Provide the (X, Y) coordinate of the cell's center where the given text is located.  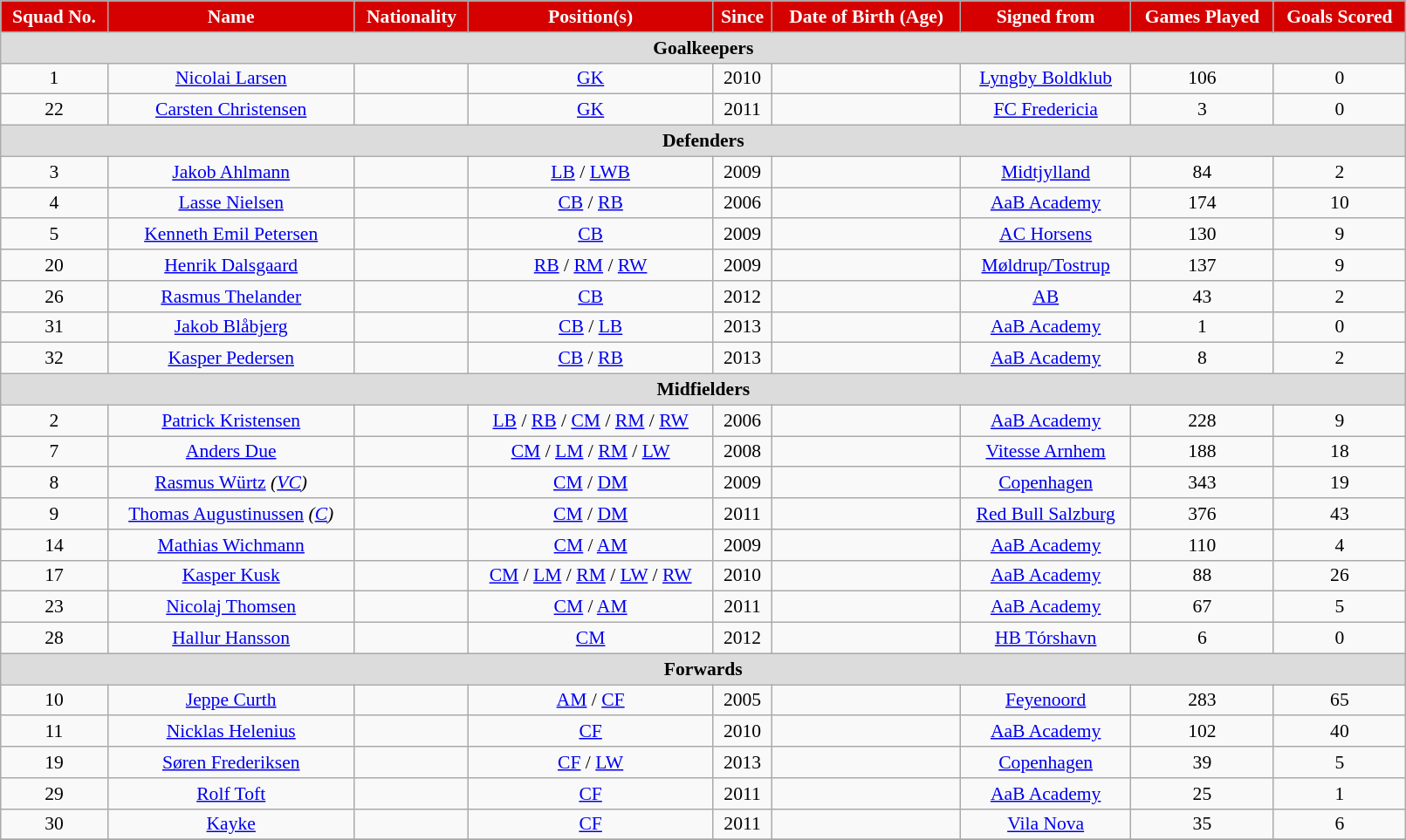
17 (54, 576)
Jakob Ahlmann (230, 172)
137 (1203, 265)
30 (54, 824)
Anders Due (230, 452)
Søren Frederiksen (230, 762)
174 (1203, 203)
Patrick Kristensen (230, 420)
CF / LW (590, 762)
39 (1203, 762)
AC Horsens (1046, 235)
Rasmus Würtz (VC) (230, 483)
CM (590, 639)
Since (742, 17)
130 (1203, 235)
188 (1203, 452)
Lasse Nielsen (230, 203)
Thomas Augustinussen (C) (230, 514)
67 (1203, 607)
25 (1203, 794)
29 (54, 794)
LB / LWB (590, 172)
Carsten Christensen (230, 110)
Rasmus Thelander (230, 297)
Midtjylland (1046, 172)
7 (54, 452)
106 (1203, 79)
11 (54, 732)
35 (1203, 824)
Vila Nova (1046, 824)
Defenders (703, 141)
Feyenoord (1046, 700)
40 (1340, 732)
32 (54, 359)
Rolf Toft (230, 794)
Mathias Wichmann (230, 545)
Red Bull Salzburg (1046, 514)
228 (1203, 420)
Kenneth Emil Petersen (230, 235)
FC Fredericia (1046, 110)
Date of Birth (Age) (867, 17)
Jeppe Curth (230, 700)
343 (1203, 483)
2008 (742, 452)
AM / CF (590, 700)
Goalkeepers (703, 48)
LB / RB / CM / RM / RW (590, 420)
Jakob Blåbjerg (230, 327)
Kasper Pedersen (230, 359)
110 (1203, 545)
Position(s) (590, 17)
Nationality (412, 17)
Games Played (1203, 17)
283 (1203, 700)
Nicklas Helenius (230, 732)
Squad No. (54, 17)
Henrik Dalsgaard (230, 265)
31 (54, 327)
Midfielders (703, 390)
CB / LB (590, 327)
84 (1203, 172)
Nicolaj Thomsen (230, 607)
18 (1340, 452)
Møldrup/Tostrup (1046, 265)
Lyngby Boldklub (1046, 79)
88 (1203, 576)
Nicolai Larsen (230, 79)
Signed from (1046, 17)
65 (1340, 700)
RB / RM / RW (590, 265)
HB Tórshavn (1046, 639)
Name (230, 17)
2005 (742, 700)
CM / LM / RM / LW (590, 452)
Kasper Kusk (230, 576)
376 (1203, 514)
Hallur Hansson (230, 639)
22 (54, 110)
AB (1046, 297)
102 (1203, 732)
Kayke (230, 824)
14 (54, 545)
28 (54, 639)
Forwards (703, 669)
CM / LM / RM / LW / RW (590, 576)
20 (54, 265)
23 (54, 607)
Vitesse Arnhem (1046, 452)
Goals Scored (1340, 17)
